Output the (X, Y) coordinate of the center of the cell containing the given text.  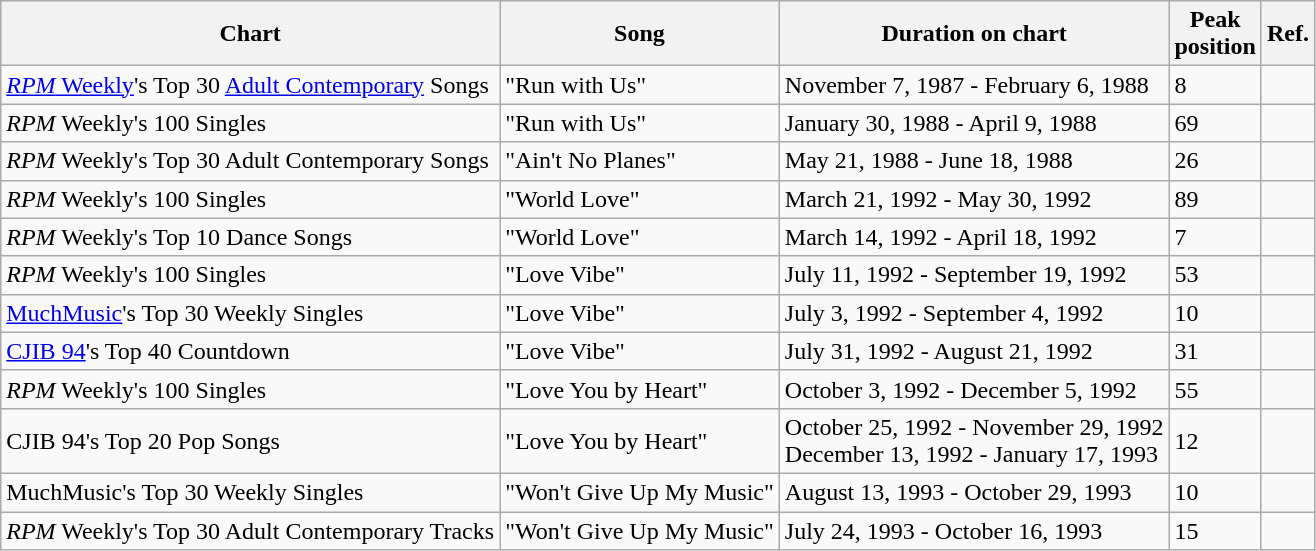
15 (1215, 531)
8 (1215, 85)
55 (1215, 389)
November 7, 1987 - February 6, 1988 (974, 85)
Duration on chart (974, 34)
CJIB 94's Top 20 Pop Songs (250, 440)
12 (1215, 440)
"Ain't No Planes" (640, 161)
7 (1215, 237)
July 3, 1992 - September 4, 1992 (974, 313)
Chart (250, 34)
March 21, 1992 - May 30, 1992 (974, 199)
October 25, 1992 - November 29, 1992December 13, 1992 - January 17, 1993 (974, 440)
Song (640, 34)
January 30, 1988 - April 9, 1988 (974, 123)
March 14, 1992 - April 18, 1992 (974, 237)
Ref. (1288, 34)
May 21, 1988 - June 18, 1988 (974, 161)
July 24, 1993 - October 16, 1993 (974, 531)
31 (1215, 351)
October 3, 1992 - December 5, 1992 (974, 389)
August 13, 1993 - October 29, 1993 (974, 492)
CJIB 94's Top 40 Countdown (250, 351)
Peakposition (1215, 34)
53 (1215, 275)
RPM Weekly's Top 30 Adult Contemporary Tracks (250, 531)
89 (1215, 199)
26 (1215, 161)
RPM Weekly's Top 10 Dance Songs (250, 237)
July 31, 1992 - August 21, 1992 (974, 351)
July 11, 1992 - September 19, 1992 (974, 275)
69 (1215, 123)
